Find where the given text appears and provide that cell's center as [X, Y] coordinate. 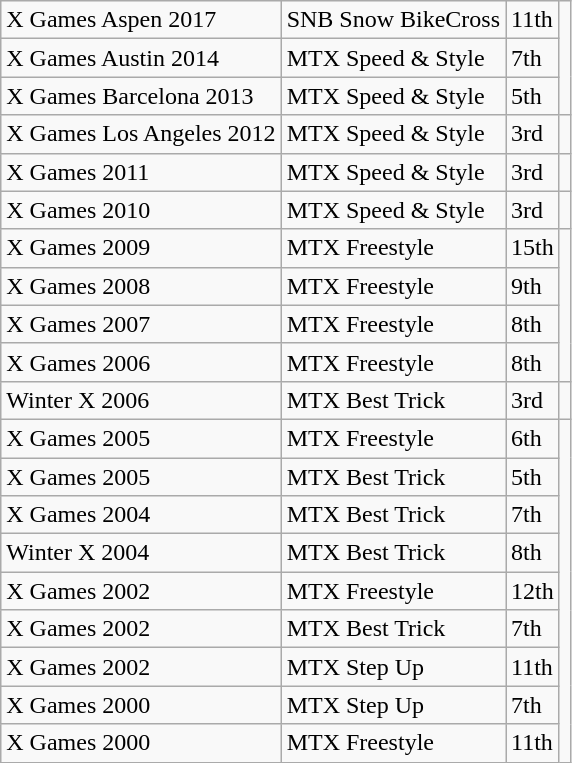
X Games 2007 [141, 324]
X Games 2006 [141, 362]
6th [533, 438]
X Games 2009 [141, 248]
X Games 2004 [141, 515]
SNB Snow BikeCross [393, 20]
X Games Austin 2014 [141, 58]
Winter X 2006 [141, 400]
15th [533, 248]
X Games 2008 [141, 286]
X Games Barcelona 2013 [141, 96]
X Games 2010 [141, 210]
Winter X 2004 [141, 553]
9th [533, 286]
X Games Aspen 2017 [141, 20]
X Games Los Angeles 2012 [141, 134]
X Games 2011 [141, 172]
12th [533, 591]
